Locate the cell with the specified text and output its [x, y] center coordinate. 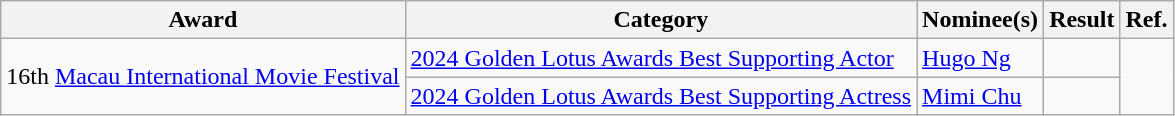
Mimi Chu [980, 96]
2024 Golden Lotus Awards Best Supporting Actor [661, 58]
Hugo Ng [980, 58]
Ref. [1146, 20]
16th Macau International Movie Festival [203, 77]
Category [661, 20]
Nominee(s) [980, 20]
Result [1082, 20]
2024 Golden Lotus Awards Best Supporting Actress [661, 96]
Award [203, 20]
